Output the (x, y) coordinate of the center of the cell containing the given text.  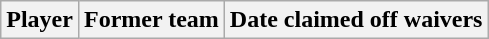
Date claimed off waivers (356, 20)
Former team (151, 20)
Player (40, 20)
